From the cell containing the given text, extract its center point as (X, Y) coordinate. 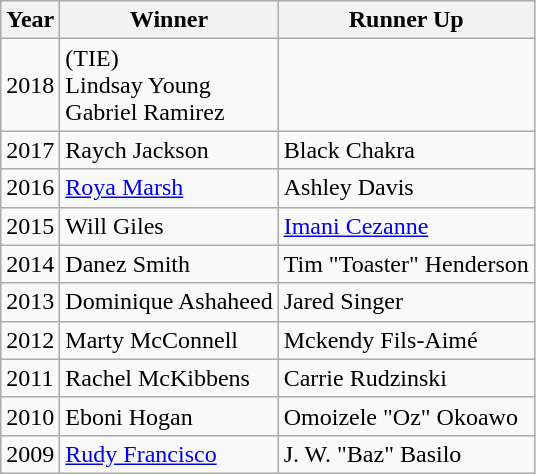
Dominique Ashaheed (169, 302)
2017 (30, 150)
Ashley Davis (406, 188)
Winner (169, 20)
2013 (30, 302)
Black Chakra (406, 150)
Year (30, 20)
J. W. "Baz" Basilo (406, 454)
2018 (30, 85)
Tim "Toaster" Henderson (406, 264)
2015 (30, 226)
2010 (30, 416)
Imani Cezanne (406, 226)
Eboni Hogan (169, 416)
Rachel McKibbens (169, 378)
Marty McConnell (169, 340)
Omoizele "Oz" Okoawo (406, 416)
2012 (30, 340)
Danez Smith (169, 264)
2016 (30, 188)
Jared Singer (406, 302)
2014 (30, 264)
Will Giles (169, 226)
Rudy Francisco (169, 454)
(TIE)Lindsay YoungGabriel Ramirez (169, 85)
2011 (30, 378)
Roya Marsh (169, 188)
2009 (30, 454)
Runner Up (406, 20)
Carrie Rudzinski (406, 378)
Mckendy Fils-Aimé (406, 340)
Raych Jackson (169, 150)
